Locate the cell with the specified text and output its (X, Y) center coordinate. 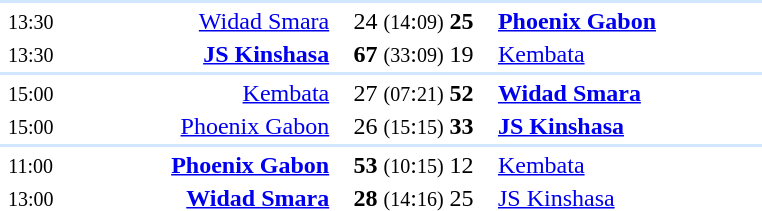
27 (07:21) 52 (414, 93)
67 (33:09) 19 (414, 54)
53 (10:15) 12 (414, 165)
24 (14:09) 25 (414, 21)
11:00 (30, 165)
26 (15:15) 33 (414, 126)
